Extract the [x, y] coordinate from the center of the cell holding the provided text.  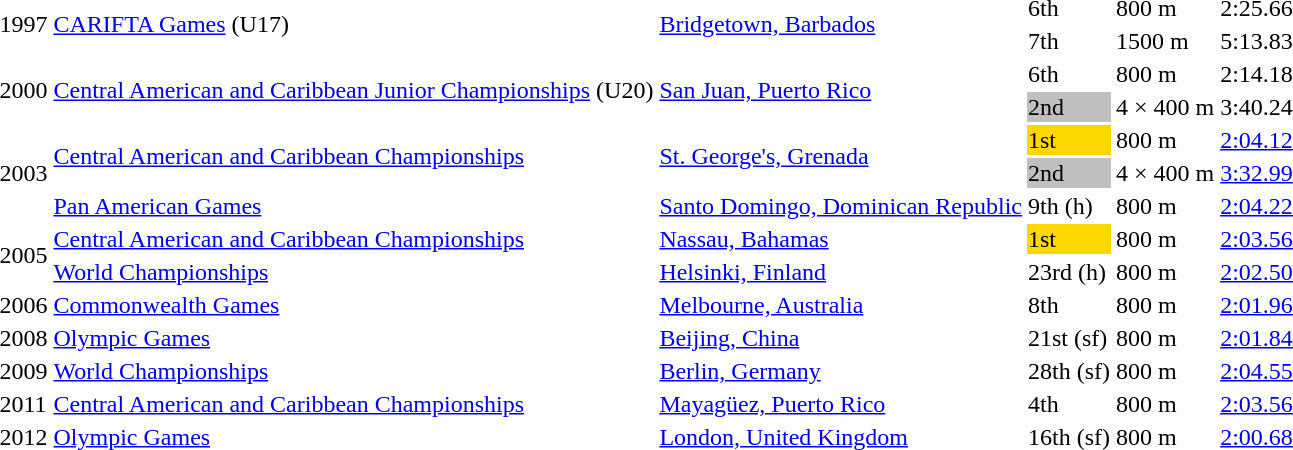
Helsinki, Finland [841, 272]
1500 m [1164, 41]
Nassau, Bahamas [841, 239]
Mayagüez, Puerto Rico [841, 404]
Santo Domingo, Dominican Republic [841, 206]
7th [1070, 41]
Commonwealth Games [354, 305]
Beijing, China [841, 338]
Central American and Caribbean Junior Championships (U20) [354, 90]
6th [1070, 74]
Pan American Games [354, 206]
23rd (h) [1070, 272]
9th (h) [1070, 206]
San Juan, Puerto Rico [841, 90]
Melbourne, Australia [841, 305]
4th [1070, 404]
8th [1070, 305]
St. George's, Grenada [841, 156]
Berlin, Germany [841, 371]
28th (sf) [1070, 371]
21st (sf) [1070, 338]
Olympic Games [354, 338]
